Return [x, y] of the center of cell containing provided text 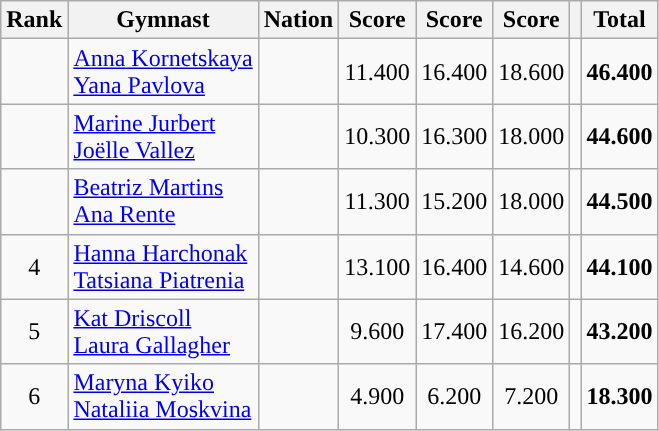
11.400 [378, 72]
16.300 [454, 136]
18.600 [532, 72]
Anna KornetskayaYana Pavlova [163, 72]
10.300 [378, 136]
Marine JurbertJoëlle Vallez [163, 136]
6.200 [454, 396]
Hanna HarchonakTatsiana Piatrenia [163, 266]
Maryna KyikoNataliia Moskvina [163, 396]
43.200 [620, 332]
18.300 [620, 396]
9.600 [378, 332]
5 [34, 332]
44.500 [620, 202]
4 [34, 266]
44.600 [620, 136]
15.200 [454, 202]
17.400 [454, 332]
4.900 [378, 396]
6 [34, 396]
Kat DriscollLaura Gallagher [163, 332]
Nation [298, 20]
16.200 [532, 332]
46.400 [620, 72]
Beatriz MartinsAna Rente [163, 202]
14.600 [532, 266]
Total [620, 20]
7.200 [532, 396]
11.300 [378, 202]
Gymnast [163, 20]
13.100 [378, 266]
Rank [34, 20]
44.100 [620, 266]
